Scan for the cell matching the given text and deliver its (x, y) coordinate at center. 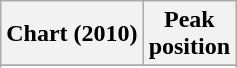
Peakposition (189, 34)
Chart (2010) (72, 34)
